Identify which cell holds the provided text, then report its [x, y] central coordinate. 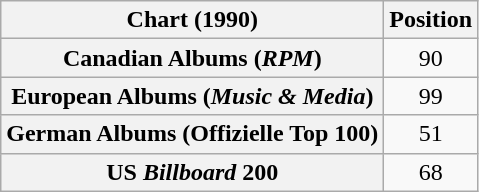
European Albums (Music & Media) [192, 96]
Position [431, 20]
90 [431, 58]
US Billboard 200 [192, 172]
99 [431, 96]
Canadian Albums (RPM) [192, 58]
German Albums (Offizielle Top 100) [192, 134]
68 [431, 172]
Chart (1990) [192, 20]
51 [431, 134]
